Return [x, y] of the center of cell containing provided text 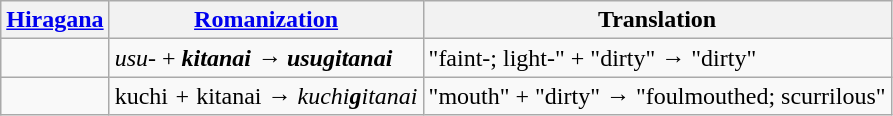
Hiragana [55, 20]
kuchi + kitanai → kuchigitanai [266, 96]
usu- + kitanai → usugitanai [266, 58]
Translation [657, 20]
Romanization [266, 20]
"mouth" + "dirty" → "foulmouthed; scurrilous" [657, 96]
"faint-; light-" + "dirty" → "dirty" [657, 58]
